Provide the (x, y) coordinate of the cell's center where the given text is located.  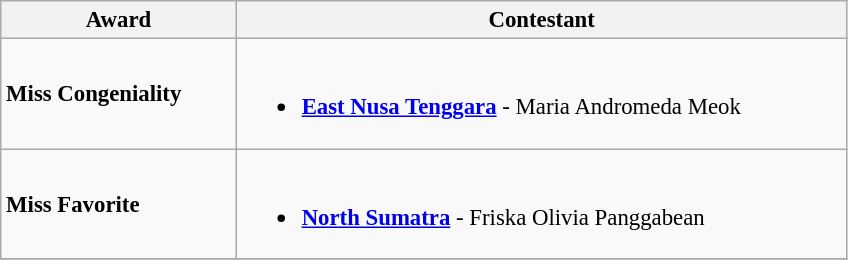
East Nusa Tenggara - Maria Andromeda Meok (542, 94)
Miss Favorite (119, 204)
North Sumatra - Friska Olivia Panggabean (542, 204)
Contestant (542, 20)
Miss Congeniality (119, 94)
Award (119, 20)
